Determine the [x, y] coordinate at the center of the cell enclosing the given text.  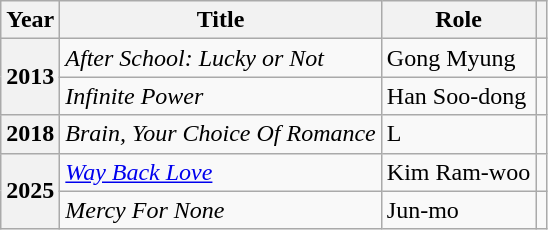
Way Back Love [220, 172]
After School: Lucky or Not [220, 58]
2013 [30, 77]
Jun-mo [458, 210]
Brain, Your Choice Of Romance [220, 134]
2025 [30, 191]
Mercy For None [220, 210]
Year [30, 20]
Role [458, 20]
Gong Myung [458, 58]
Han Soo-dong [458, 96]
2018 [30, 134]
Title [220, 20]
Kim Ram-woo [458, 172]
L [458, 134]
Infinite Power [220, 96]
